Search for the cell housing the specified text and yield its (x, y) center coordinate. 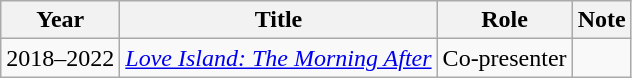
2018–2022 (60, 58)
Title (278, 20)
Year (60, 20)
Love Island: The Morning After (278, 58)
Note (602, 20)
Role (504, 20)
Co-presenter (504, 58)
